Locate the cell with the specified text and output its [x, y] center coordinate. 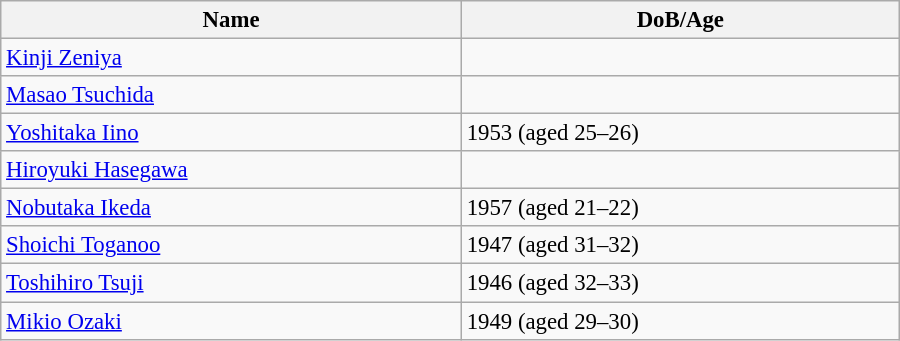
Shoichi Toganoo [232, 245]
Toshihiro Tsuji [232, 283]
Masao Tsuchida [232, 95]
Kinji Zeniya [232, 58]
1953 (aged 25–26) [680, 133]
Yoshitaka Iino [232, 133]
Name [232, 20]
1947 (aged 31–32) [680, 245]
DoB/Age [680, 20]
1957 (aged 21–22) [680, 208]
Nobutaka Ikeda [232, 208]
Hiroyuki Hasegawa [232, 170]
1949 (aged 29–30) [680, 321]
Mikio Ozaki [232, 321]
1946 (aged 32–33) [680, 283]
